Identify which cell holds the provided text, then report its (x, y) central coordinate. 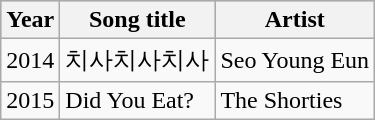
Did You Eat? (138, 100)
2015 (30, 100)
Seo Young Eun (295, 60)
치사치사치사 (138, 60)
2014 (30, 60)
Artist (295, 20)
Year (30, 20)
The Shorties (295, 100)
Song title (138, 20)
